Detect which cell encompasses the target text, then output its [x, y] center coordinate. 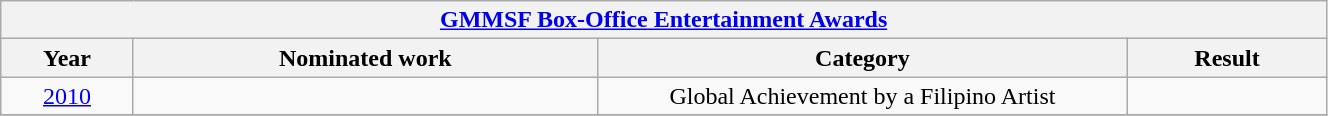
Category [862, 58]
Year [68, 58]
Global Achievement by a Filipino Artist [862, 96]
GMMSF Box-Office Entertainment Awards [664, 20]
Result [1228, 58]
Nominated work [365, 58]
2010 [68, 96]
